Extract the (X, Y) coordinate from the center of the cell holding the provided text.  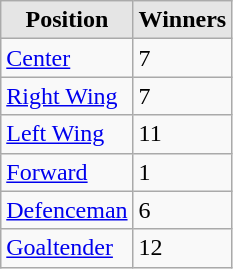
Forward (67, 172)
1 (182, 172)
Right Wing (67, 96)
Left Wing (67, 134)
Defenceman (67, 210)
11 (182, 134)
Goaltender (67, 248)
Center (67, 58)
Winners (182, 20)
6 (182, 210)
12 (182, 248)
Position (67, 20)
